Return the [X, Y] coordinate for the center point of the cell that contains the specified text.  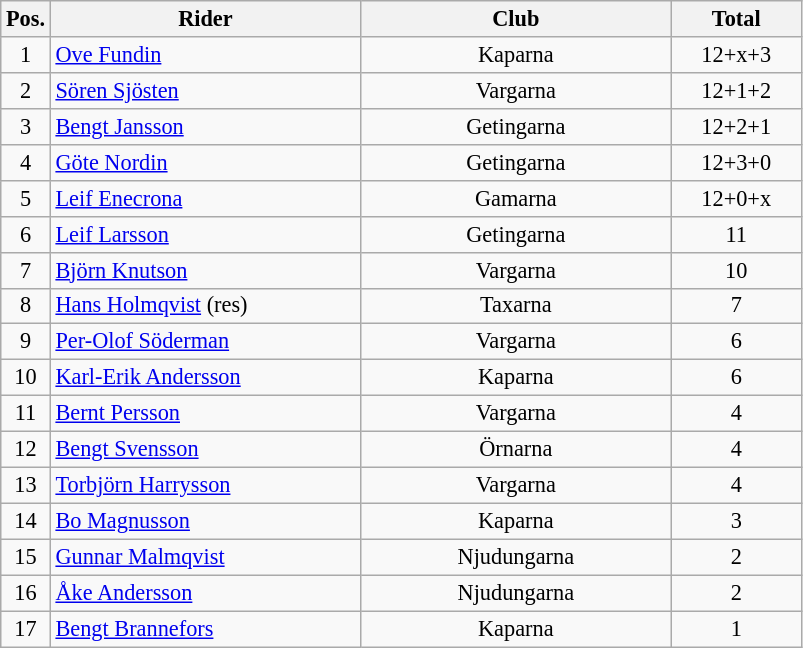
Per-Olof Söderman [205, 342]
Gunnar Malmqvist [205, 557]
9 [26, 342]
Hans Holmqvist (res) [205, 306]
Leif Enecrona [205, 198]
12+3+0 [736, 162]
12+1+2 [736, 90]
12 [26, 450]
12+x+3 [736, 55]
17 [26, 629]
16 [26, 593]
5 [26, 198]
Åke Andersson [205, 593]
Bo Magnusson [205, 521]
8 [26, 306]
Örnarna [516, 450]
12+0+x [736, 198]
Gamarna [516, 198]
Bengt Jansson [205, 126]
Bernt Persson [205, 414]
Leif Larsson [205, 234]
13 [26, 485]
14 [26, 521]
Taxarna [516, 306]
Bengt Svensson [205, 450]
Göte Nordin [205, 162]
15 [26, 557]
Club [516, 19]
12+2+1 [736, 126]
Karl-Erik Andersson [205, 378]
Björn Knutson [205, 270]
Sören Sjösten [205, 90]
Rider [205, 19]
Ove Fundin [205, 55]
Total [736, 19]
Torbjörn Harrysson [205, 485]
Bengt Brannefors [205, 629]
Pos. [26, 19]
